Return the (x, y) coordinate for the center point of the cell that contains the specified text.  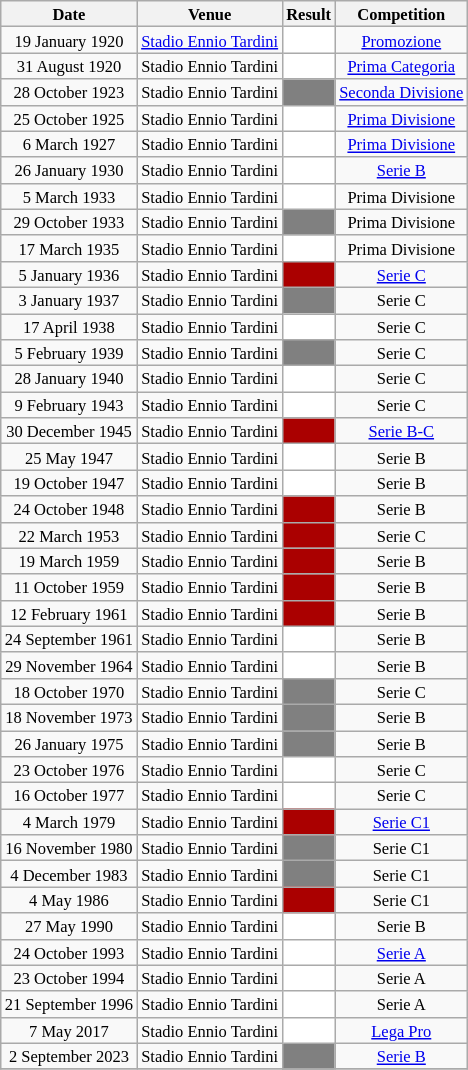
19 October 1947 (69, 483)
17 April 1938 (69, 327)
30 December 1945 (69, 431)
21 September 1996 (69, 1004)
25 October 1925 (69, 118)
24 October 1993 (69, 952)
12 February 1961 (69, 613)
23 October 1976 (69, 770)
5 February 1939 (69, 353)
4 December 1983 (69, 874)
19 January 1920 (69, 40)
3 January 1937 (69, 300)
6 March 1927 (69, 144)
Promozione (401, 40)
29 November 1964 (69, 665)
Seconda Divisione (401, 92)
29 October 1933 (69, 222)
Venue (210, 14)
25 May 1947 (69, 457)
31 August 1920 (69, 66)
22 March 1953 (69, 535)
24 September 1961 (69, 639)
16 November 1980 (69, 848)
5 January 1936 (69, 274)
28 October 1923 (69, 92)
18 November 1973 (69, 717)
27 May 1990 (69, 926)
Lega Pro (401, 1030)
Serie B-C (401, 431)
Prima Categoria (401, 66)
11 October 1959 (69, 587)
16 October 1977 (69, 796)
18 October 1970 (69, 691)
28 January 1940 (69, 379)
24 October 1948 (69, 509)
Result (308, 14)
23 October 1994 (69, 978)
26 January 1975 (69, 743)
7 May 2017 (69, 1030)
Competition (401, 14)
19 March 1959 (69, 561)
9 February 1943 (69, 405)
2 September 2023 (69, 1056)
4 May 1986 (69, 900)
Date (69, 14)
5 March 1933 (69, 196)
4 March 1979 (69, 822)
26 January 1930 (69, 170)
17 March 1935 (69, 248)
